Search for the cell housing the specified text and yield its (x, y) center coordinate. 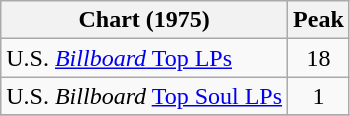
U.S. Billboard Top LPs (144, 58)
Peak (319, 20)
U.S. Billboard Top Soul LPs (144, 96)
1 (319, 96)
Chart (1975) (144, 20)
18 (319, 58)
